Scan for the cell matching the given text and deliver its [x, y] coordinate at center. 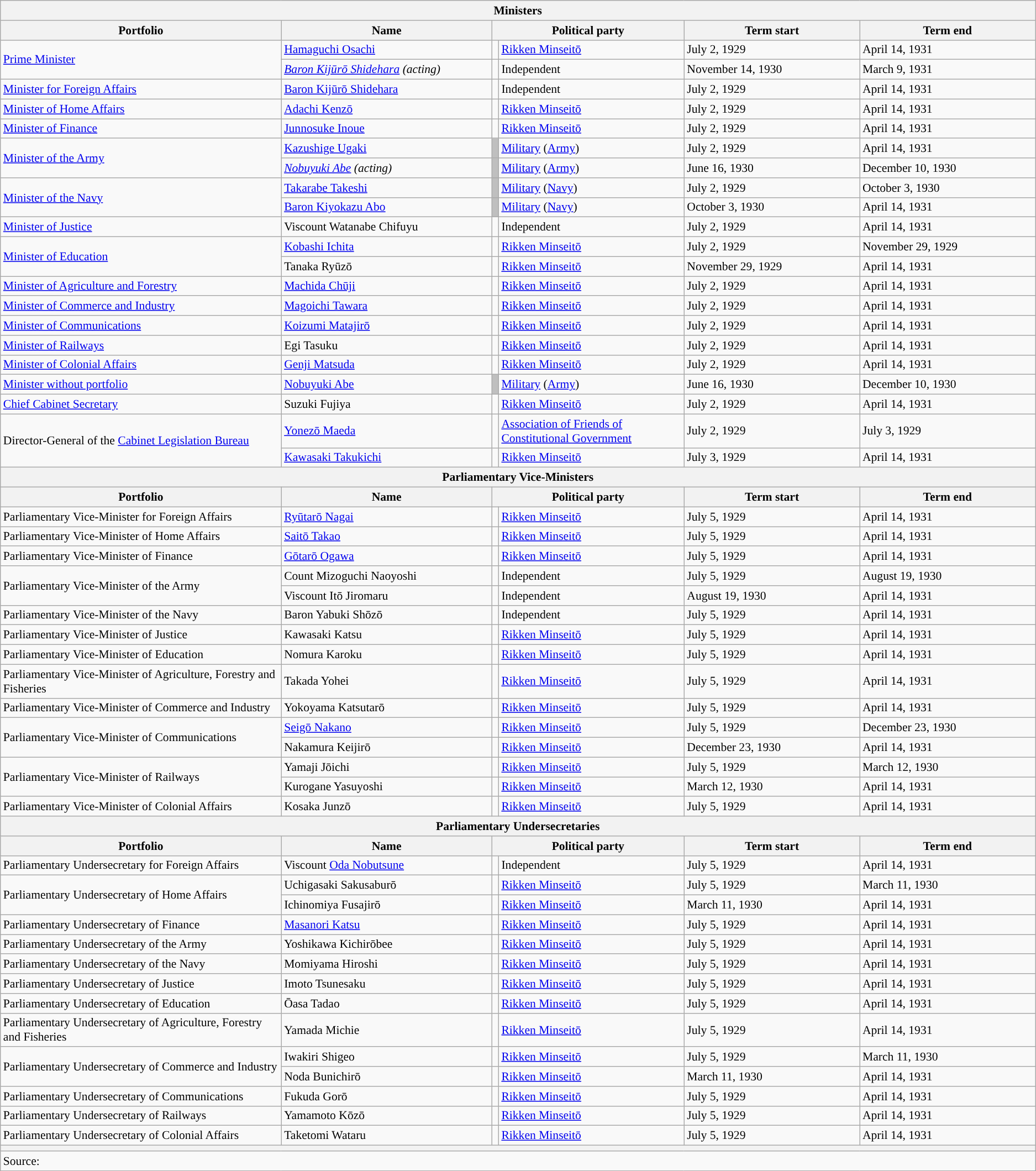
Machida Chūji [387, 286]
Nakamura Keijirō [387, 748]
Tanaka Ryūzō [387, 266]
Parliamentary Undersecretary of Colonial Affairs [141, 1136]
Minister of the Army [141, 158]
Parliamentary Undersecretary of Finance [141, 925]
Minister of Commerce and Industry [141, 306]
Minister of the Navy [141, 198]
Baron Kiyokazu Abo [387, 207]
Ichinomiya Fusajirō [387, 905]
Yonezō Maeda [387, 431]
Hamaguchi Osachi [387, 50]
Parliamentary Vice-Minister of Justice [141, 635]
Minister of Justice [141, 227]
Viscount Oda Nobutsune [387, 865]
Minister of Agriculture and Forestry [141, 286]
Parliamentary Undersecretary of Home Affairs [141, 895]
Parliamentary Undersecretary for Foreign Affairs [141, 865]
Prime Minister [141, 60]
Parliamentary Vice-Minister of Communications [141, 737]
Takarabe Takeshi [387, 188]
Yamada Michie [387, 1030]
Fukuda Gorō [387, 1096]
Baron Yabuki Shōzō [387, 615]
Seigō Nakano [387, 728]
Parliamentary Undersecretary of Justice [141, 984]
Parliamentary Undersecretary of Agriculture, Forestry and Fisheries [141, 1030]
Parliamentary Vice-Minister for Foreign Affairs [141, 517]
March 9, 1931 [948, 70]
Minister of Finance [141, 129]
Taketomi Wataru [387, 1136]
Yamamoto Kōzō [387, 1116]
Saitō Takao [387, 537]
Minister for Foreign Affairs [141, 90]
Magoichi Tawara [387, 306]
Minister of Education [141, 256]
Count Mizoguchi Naoyoshi [387, 576]
Adachi Kenzō [387, 109]
Parliamentary Undersecretaries [518, 826]
Kazushige Ugaki [387, 149]
Uchigasaki Sakusaburō [387, 885]
Parliamentary Undersecretary of Communications [141, 1096]
Junnosuke Inoue [387, 129]
Nobuyuki Abe (acting) [387, 168]
Egi Tasuku [387, 345]
Parliamentary Vice-Minister of Colonial Affairs [141, 807]
Parliamentary Vice-Minister of Home Affairs [141, 537]
Imoto Tsunesaku [387, 984]
Iwakiri Shigeo [387, 1057]
Minister of Railways [141, 345]
Ministers [518, 10]
Parliamentary Undersecretary of the Navy [141, 964]
Parliamentary Vice-Minister of Agriculture, Forestry and Fisheries [141, 681]
Minister of Communications [141, 325]
Parliamentary Vice-Minister of Railways [141, 777]
Parliamentary Vice-Minister of Education [141, 655]
Source: [518, 1161]
Kurogane Yasuyoshi [387, 787]
Association of Friends of Constitutional Government [591, 431]
Parliamentary Vice-Minister of the Navy [141, 615]
Yokoyama Katsutarō [387, 708]
Masanori Katsu [387, 925]
Gōtarō Ogawa [387, 556]
Yamaji Jōichi [387, 767]
Suzuki Fujiya [387, 405]
Parliamentary Vice-Minister of Commerce and Industry [141, 708]
Noda Bunichirō [387, 1077]
Kawasaki Katsu [387, 635]
Kosaka Junzō [387, 807]
Kobashi Ichita [387, 247]
Nomura Karoku [387, 655]
Parliamentary Undersecretary of Commerce and Industry [141, 1067]
Genji Matsuda [387, 365]
Baron Kijūrō Shidehara (acting) [387, 70]
Koizumi Matajirō [387, 325]
Parliamentary Vice-Ministers [518, 477]
Viscount Itō Jiromaru [387, 596]
Minister of Home Affairs [141, 109]
Parliamentary Vice-Minister of the Army [141, 586]
Ōasa Tadao [387, 1004]
Parliamentary Undersecretary of Railways [141, 1116]
Minister without portfolio [141, 385]
Minister of Colonial Affairs [141, 365]
Takada Yohei [387, 681]
Ryūtarō Nagai [387, 517]
Chief Cabinet Secretary [141, 405]
Parliamentary Undersecretary of the Army [141, 944]
Nobuyuki Abe [387, 385]
Viscount Watanabe Chifuyu [387, 227]
Director-General of the Cabinet Legislation Bureau [141, 441]
Parliamentary Undersecretary of Education [141, 1004]
Baron Kijūrō Shidehara [387, 90]
Yoshikawa Kichirōbee [387, 944]
Momiyama Hiroshi [387, 964]
November 14, 1930 [772, 70]
Parliamentary Vice-Minister of Finance [141, 556]
Kawasaki Takukichi [387, 458]
